Return the (X, Y) coordinate for the center point of the cell that contains the specified text.  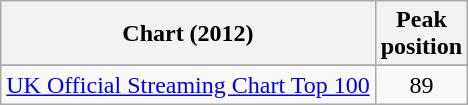
Peakposition (421, 34)
UK Official Streaming Chart Top 100 (188, 85)
89 (421, 85)
Chart (2012) (188, 34)
